Return the [x, y] coordinate for the center point of the cell that contains the specified text.  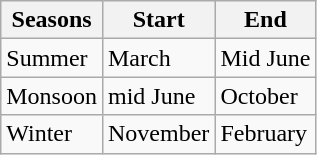
October [266, 96]
February [266, 134]
Summer [52, 58]
March [158, 58]
End [266, 20]
Monsoon [52, 96]
Mid June [266, 58]
November [158, 134]
Winter [52, 134]
Start [158, 20]
Seasons [52, 20]
mid June [158, 96]
